Return (X, Y) of the center of cell containing provided text 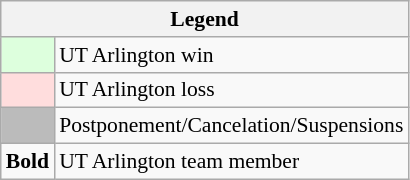
Legend (205, 19)
Postponement/Cancelation/Suspensions (231, 126)
UT Arlington loss (231, 90)
UT Arlington win (231, 55)
Bold (28, 162)
UT Arlington team member (231, 162)
